Pinpoint the cell where the given text exists, returning its [X, Y] midpoint coordinate. 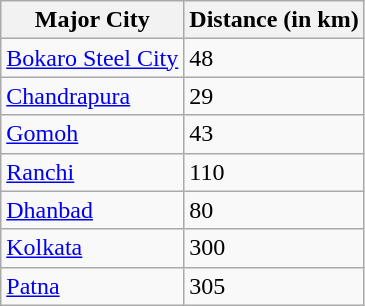
110 [274, 172]
Dhanbad [92, 210]
Major City [92, 20]
80 [274, 210]
Chandrapura [92, 96]
48 [274, 58]
Patna [92, 286]
305 [274, 286]
300 [274, 248]
Gomoh [92, 134]
29 [274, 96]
Distance (in km) [274, 20]
Bokaro Steel City [92, 58]
43 [274, 134]
Ranchi [92, 172]
Kolkata [92, 248]
